Determine the (x, y) coordinate at the center of the cell enclosing the given text.  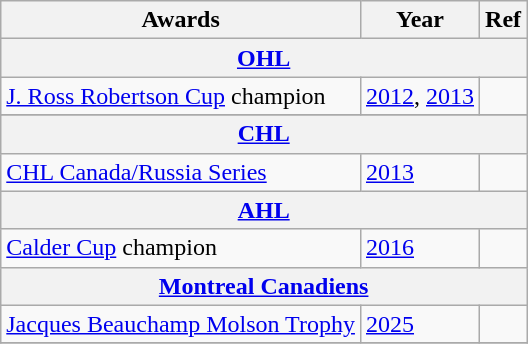
CHL (264, 134)
Awards (181, 20)
2013 (420, 172)
OHL (264, 58)
2025 (420, 324)
2016 (420, 248)
Ref (504, 20)
2012, 2013 (420, 96)
Calder Cup champion (181, 248)
J. Ross Robertson Cup champion (181, 96)
CHL Canada/Russia Series (181, 172)
Year (420, 20)
Jacques Beauchamp Molson Trophy (181, 324)
AHL (264, 210)
Montreal Canadiens (264, 286)
